Output the (x, y) coordinate of the center of the cell containing the given text.  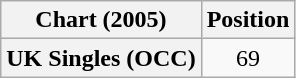
Position (248, 20)
69 (248, 58)
UK Singles (OCC) (101, 58)
Chart (2005) (101, 20)
